Detect which cell encompasses the target text, then output its (X, Y) center coordinate. 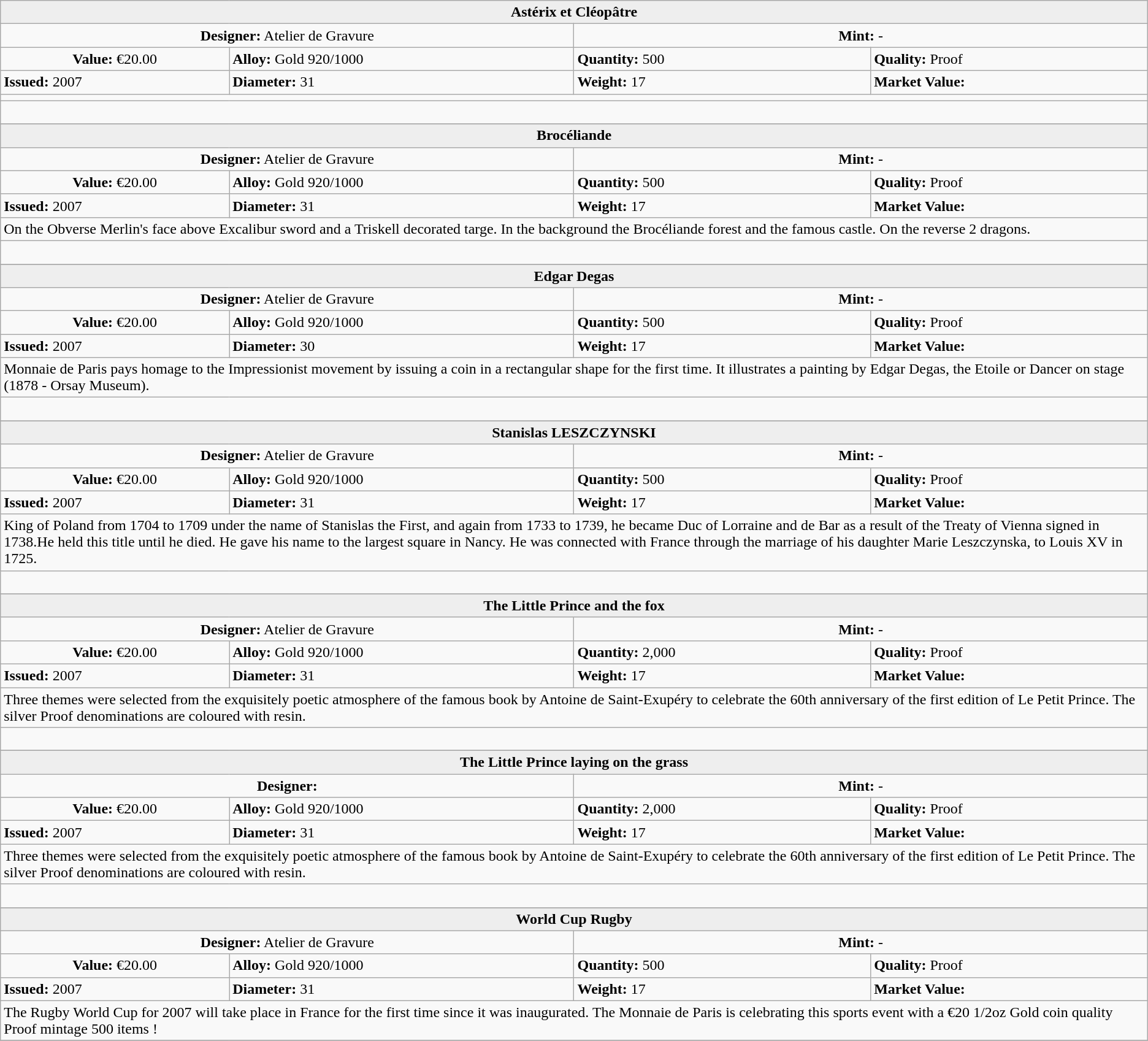
The Little Prince and the fox (574, 605)
The Little Prince laying on the grass (574, 763)
Diameter: 30 (402, 346)
Stanislas LESZCZYNSKI (574, 432)
Edgar Degas (574, 275)
Astérix et Cléopâtre (574, 12)
Designer: (287, 786)
Brocéliande (574, 136)
World Cup Rugby (574, 919)
